For the text-containing cell, return its midpoint in (X, Y) coordinate format. 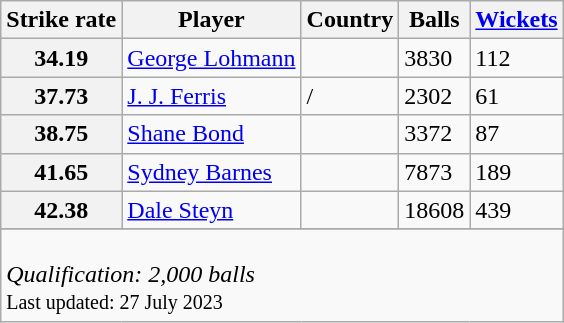
/ (350, 96)
George Lohmann (212, 58)
Dale Steyn (212, 210)
Strike rate (62, 20)
Player (212, 20)
189 (516, 172)
112 (516, 58)
87 (516, 134)
Shane Bond (212, 134)
3372 (434, 134)
J. J. Ferris (212, 96)
18608 (434, 210)
38.75 (62, 134)
2302 (434, 96)
Sydney Barnes (212, 172)
439 (516, 210)
3830 (434, 58)
Balls (434, 20)
41.65 (62, 172)
37.73 (62, 96)
Wickets (516, 20)
7873 (434, 172)
42.38 (62, 210)
61 (516, 96)
Qualification: 2,000 balls Last updated: 27 July 2023 (282, 275)
34.19 (62, 58)
Country (350, 20)
